Detect which cell encompasses the target text, then output its [X, Y] center coordinate. 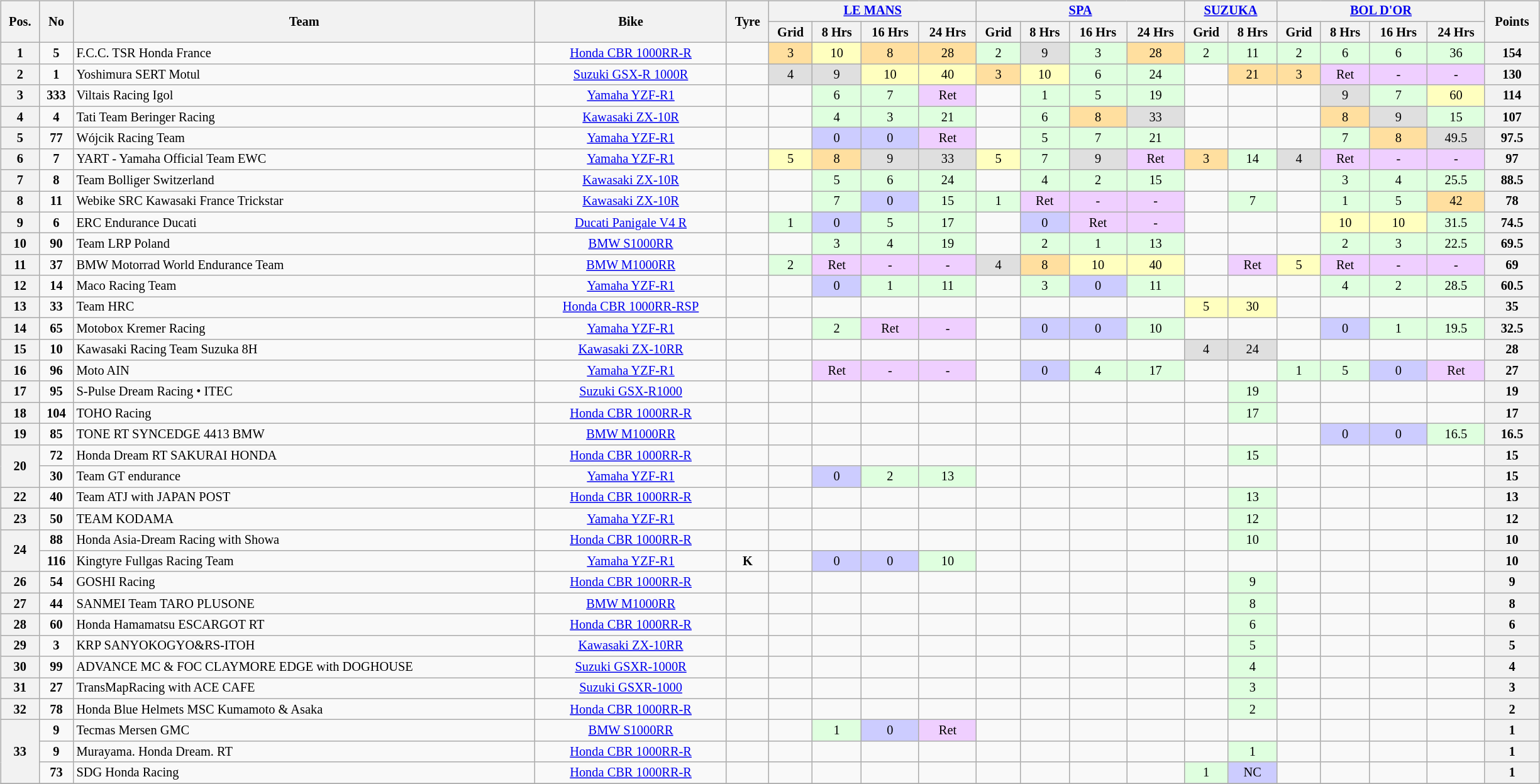
Maco Racing Team [304, 286]
ADVANCE MC & FOC CLAYMORE EDGE with DOGHOUSE [304, 667]
Viltais Racing Igol [304, 96]
Team GT endurance [304, 477]
TEAM KODAMA [304, 519]
SPA [1080, 11]
31.5 [1456, 223]
74.5 [1512, 223]
333 [56, 96]
TONE RT SYNCEDGE 4413 BMW [304, 434]
LE MANS [873, 11]
Honda Blue Helmets MSC Kumamoto & Asaka [304, 709]
35 [1512, 307]
TransMapRacing with ACE CAFE [304, 688]
TOHO Racing [304, 413]
Suzuki GSXR-1000R [631, 667]
72 [56, 455]
25.5 [1456, 180]
Pos. [20, 21]
BOL D'OR [1381, 11]
107 [1512, 117]
F.C.C. TSR Honda France [304, 53]
104 [56, 413]
Motobox Kremer Racing [304, 328]
SANMEI Team TARO PLUSONE [304, 604]
114 [1512, 96]
Yoshimura SERT Motul [304, 75]
88.5 [1512, 180]
KRP SANYOKOGYO&RS-ITOH [304, 646]
Webike SRC Kawasaki France Trickstar [304, 202]
130 [1512, 75]
16 [20, 371]
NC [1253, 773]
97.5 [1512, 138]
Ducati Panigale V4 R [631, 223]
BMW Motorrad World Endurance Team [304, 265]
Team HRC [304, 307]
32 [20, 709]
Team Bolliger Switzerland [304, 180]
28.5 [1456, 286]
S-Pulse Dream Racing • ITEC [304, 392]
YART - Yamaha Official Team EWC [304, 159]
K [747, 561]
No [56, 21]
ERC Endurance Ducati [304, 223]
Team [304, 21]
44 [56, 604]
Points [1512, 21]
96 [56, 371]
69 [1512, 265]
Kawasaki Racing Team Suzuka 8H [304, 350]
49.5 [1456, 138]
22.5 [1456, 244]
32.5 [1512, 328]
Suzuki GSXR-1000 [631, 688]
23 [20, 519]
65 [56, 328]
Tati Team Beringer Racing [304, 117]
Tyre [747, 21]
154 [1512, 53]
Honda Asia-Dream Racing with Showa [304, 540]
60.5 [1512, 286]
54 [56, 582]
18 [20, 413]
Kingtyre Fullgas Racing Team [304, 561]
GOSHI Racing [304, 582]
Suzuki GSX-R 1000R [631, 75]
97 [1512, 159]
77 [56, 138]
50 [56, 519]
116 [56, 561]
95 [56, 392]
99 [56, 667]
90 [56, 244]
36 [1456, 53]
69.5 [1512, 244]
SUZUKA [1230, 11]
20 [20, 465]
SDG Honda Racing [304, 773]
Suzuki GSX-R1000 [631, 392]
31 [20, 688]
19.5 [1456, 328]
Team ATJ with JAPAN POST [304, 498]
42 [1456, 202]
26 [20, 582]
Honda Dream RT SAKURAI HONDA [304, 455]
88 [56, 540]
Wójcik Racing Team [304, 138]
Tecmas Mersen GMC [304, 731]
Team LRP Poland [304, 244]
22 [20, 498]
37 [56, 265]
Murayama. Honda Dream. RT [304, 752]
Honda Hamamatsu ESCARGOT RT [304, 625]
Moto AIN [304, 371]
Bike [631, 21]
85 [56, 434]
29 [20, 646]
Honda CBR 1000RR-RSP [631, 307]
73 [56, 773]
